From the cell containing the given text, extract its center point as [X, Y] coordinate. 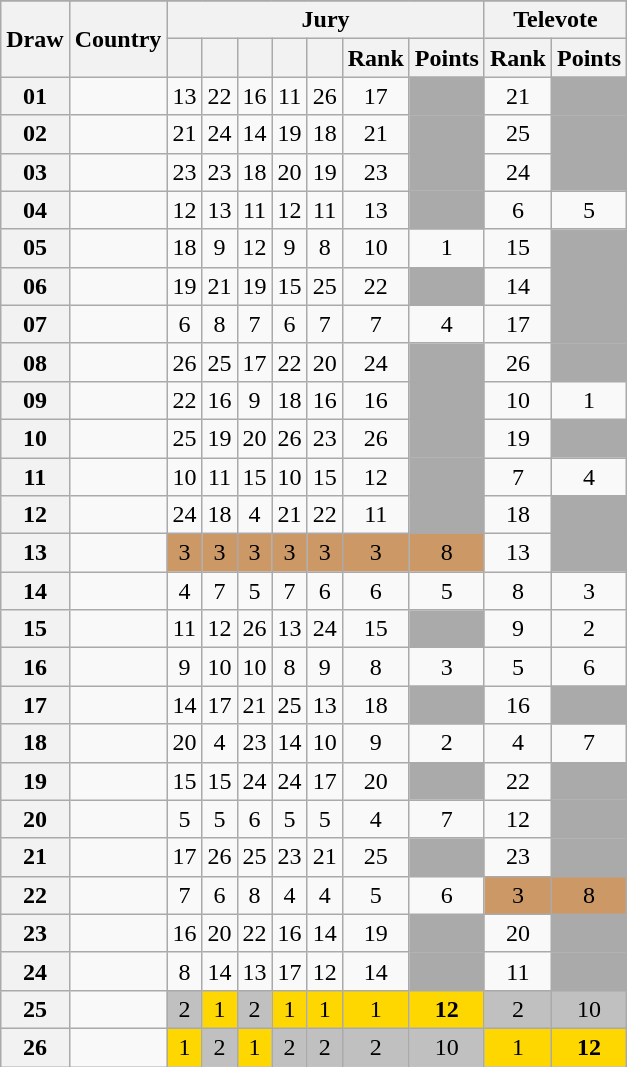
04 [35, 210]
Country [118, 39]
07 [35, 324]
09 [35, 400]
01 [35, 96]
08 [35, 362]
Jury [326, 20]
Draw [35, 39]
02 [35, 134]
06 [35, 286]
05 [35, 248]
Televote [555, 20]
03 [35, 172]
